Detect which cell encompasses the target text, then output its (x, y) center coordinate. 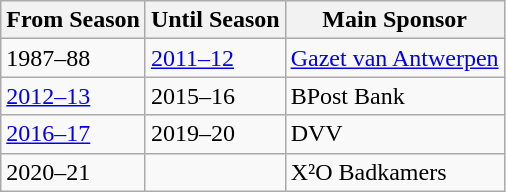
Gazet van Antwerpen (394, 58)
1987–88 (74, 58)
Until Season (215, 20)
From Season (74, 20)
BPost Bank (394, 96)
X²O Badkamers (394, 172)
Main Sponsor (394, 20)
2012–13 (74, 96)
2019–20 (215, 134)
2016–17 (74, 134)
2011–12 (215, 58)
2015–16 (215, 96)
DVV (394, 134)
2020–21 (74, 172)
